Return (X, Y) of the center of cell containing provided text 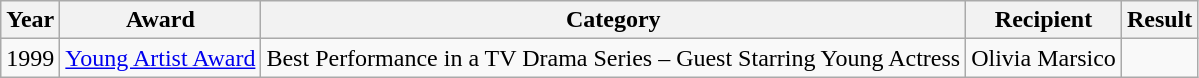
Award (160, 20)
1999 (30, 58)
Recipient (1044, 20)
Best Performance in a TV Drama Series – Guest Starring Young Actress (614, 58)
Olivia Marsico (1044, 58)
Young Artist Award (160, 58)
Category (614, 20)
Result (1159, 20)
Year (30, 20)
